Return the [x, y] coordinate for the center point of the cell that contains the specified text.  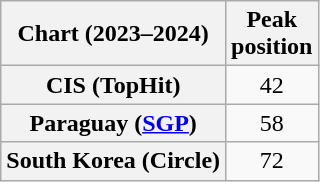
42 [272, 85]
58 [272, 123]
CIS (TopHit) [114, 85]
72 [272, 161]
Peakposition [272, 34]
Paraguay (SGP) [114, 123]
Chart (2023–2024) [114, 34]
South Korea (Circle) [114, 161]
